Locate the cell with the specified text and output its (x, y) center coordinate. 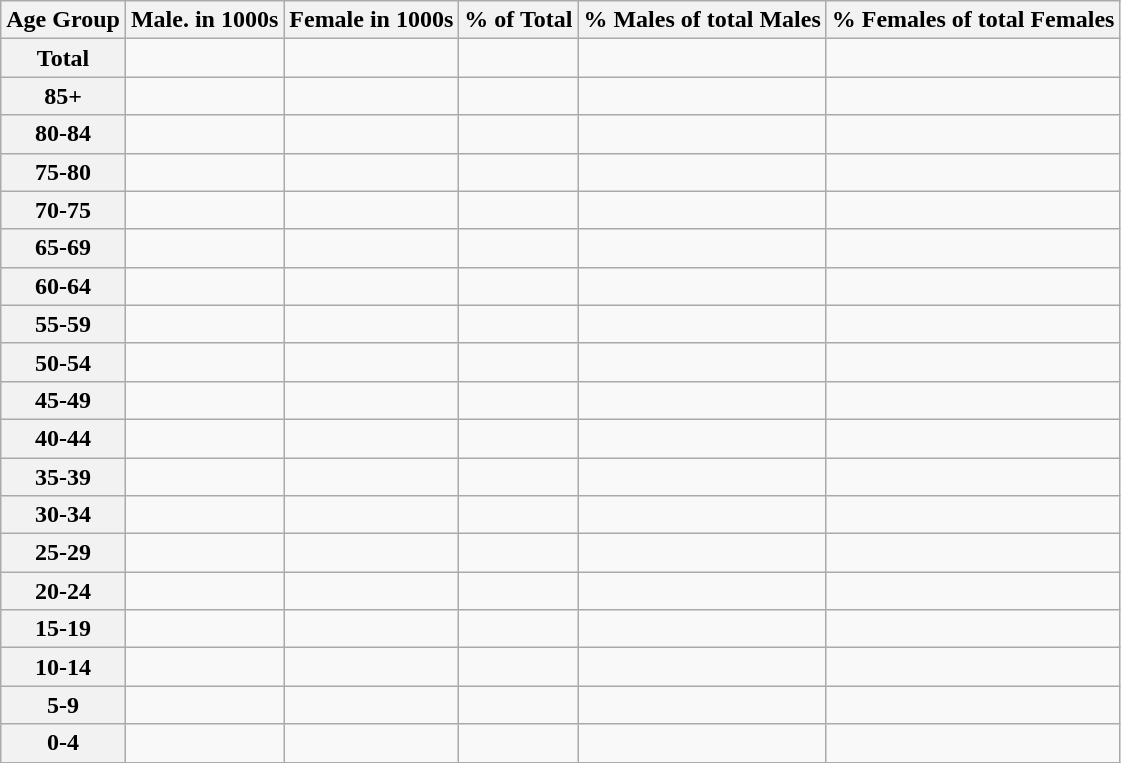
10-14 (64, 667)
35-39 (64, 477)
Total (64, 58)
50-54 (64, 362)
80-84 (64, 134)
20-24 (64, 591)
25-29 (64, 553)
85+ (64, 96)
75-80 (64, 172)
5-9 (64, 705)
Age Group (64, 20)
60-64 (64, 286)
55-59 (64, 324)
% Females of total Females (973, 20)
% of Total (518, 20)
15-19 (64, 629)
Female in 1000s (372, 20)
45-49 (64, 400)
0-4 (64, 743)
% Males of total Males (702, 20)
30-34 (64, 515)
65-69 (64, 248)
40-44 (64, 438)
Male. in 1000s (204, 20)
70-75 (64, 210)
